Provide the [x, y] coordinate of the cell's center where the given text is located.  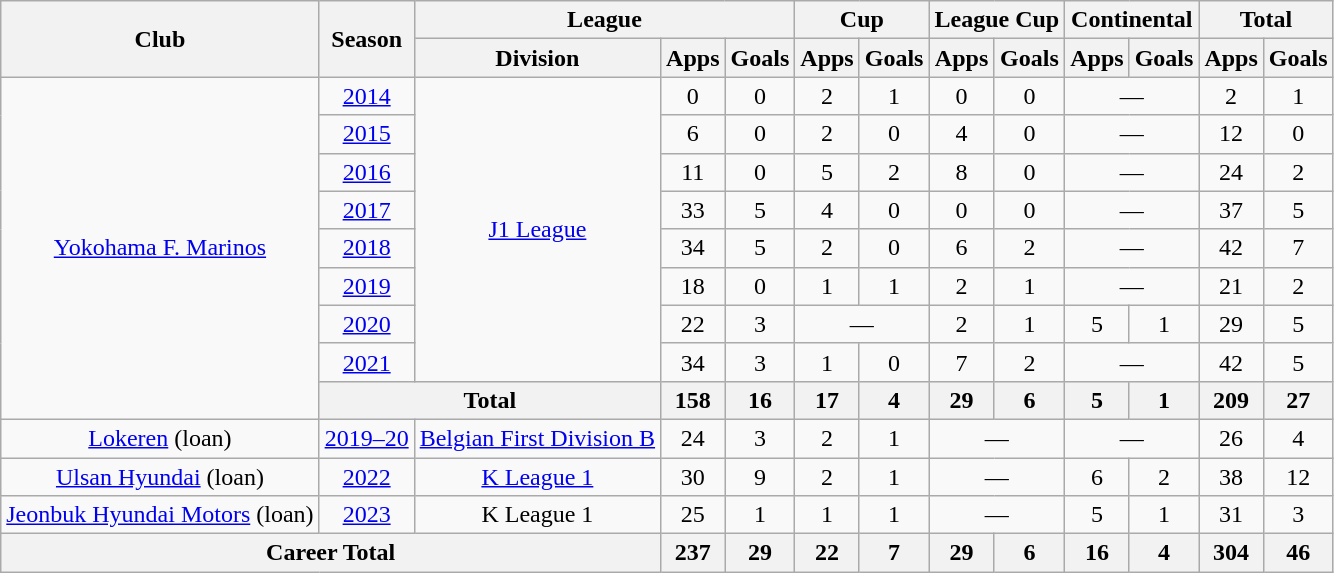
Division [537, 58]
Jeonbuk Hyundai Motors (loan) [160, 515]
46 [1298, 553]
8 [962, 172]
11 [693, 172]
158 [693, 400]
37 [1231, 210]
9 [760, 477]
2022 [366, 477]
2018 [366, 248]
33 [693, 210]
21 [1231, 286]
38 [1231, 477]
2014 [366, 96]
2021 [366, 362]
League [604, 20]
Continental [1132, 20]
31 [1231, 515]
Lokeren (loan) [160, 438]
Cup [862, 20]
Yokohama F. Marinos [160, 248]
Season [366, 39]
30 [693, 477]
27 [1298, 400]
Belgian First Division B [537, 438]
25 [693, 515]
237 [693, 553]
J1 League [537, 229]
2015 [366, 134]
209 [1231, 400]
17 [827, 400]
Club [160, 39]
2023 [366, 515]
2016 [366, 172]
Ulsan Hyundai (loan) [160, 477]
26 [1231, 438]
18 [693, 286]
2019 [366, 286]
Career Total [331, 553]
2017 [366, 210]
2019–20 [366, 438]
304 [1231, 553]
League Cup [997, 20]
2020 [366, 324]
